Output the [x, y] coordinate of the center of the cell containing the given text.  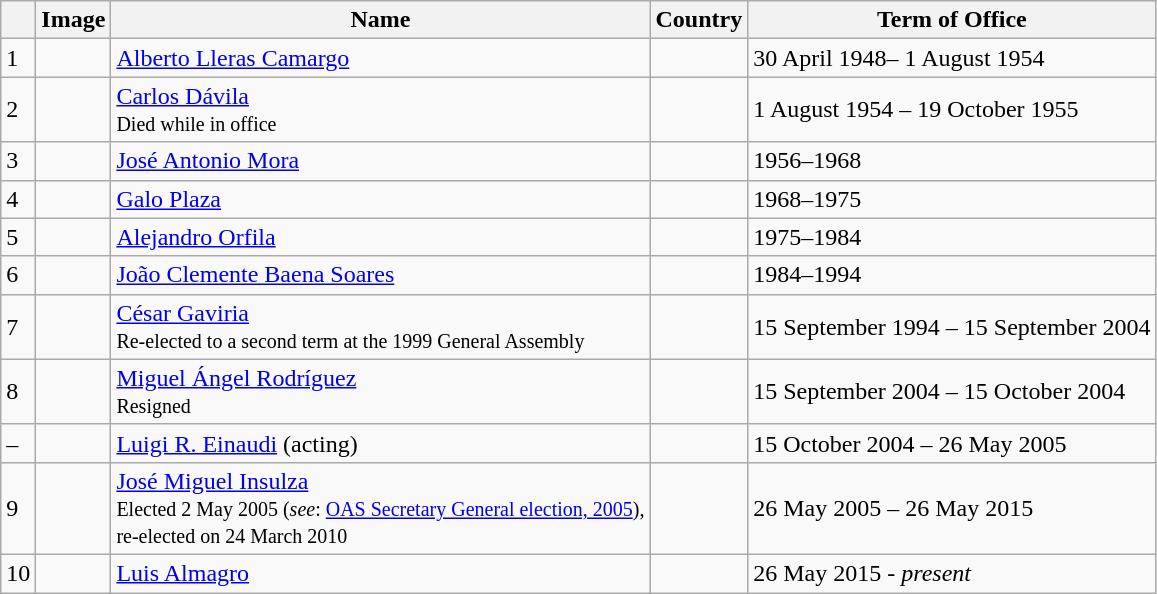
José Antonio Mora [380, 161]
7 [18, 326]
José Miguel InsulzaElected 2 May 2005 (see: OAS Secretary General election, 2005),re-elected on 24 March 2010 [380, 508]
Alejandro Orfila [380, 237]
15 September 2004 – 15 October 2004 [952, 392]
15 September 1994 – 15 September 2004 [952, 326]
15 October 2004 – 26 May 2005 [952, 443]
Name [380, 20]
1 [18, 58]
5 [18, 237]
1984–1994 [952, 275]
30 April 1948– 1 August 1954 [952, 58]
6 [18, 275]
26 May 2015 - present [952, 573]
Miguel Ángel RodríguezResigned [380, 392]
1956–1968 [952, 161]
Luis Almagro [380, 573]
– [18, 443]
Alberto Lleras Camargo [380, 58]
Image [74, 20]
Galo Plaza [380, 199]
3 [18, 161]
Country [699, 20]
João Clemente Baena Soares [380, 275]
8 [18, 392]
26 May 2005 – 26 May 2015 [952, 508]
10 [18, 573]
Term of Office [952, 20]
César GaviriaRe-elected to a second term at the 1999 General Assembly [380, 326]
4 [18, 199]
Luigi R. Einaudi (acting) [380, 443]
1968–1975 [952, 199]
1 August 1954 – 19 October 1955 [952, 110]
Carlos DávilaDied while in office [380, 110]
2 [18, 110]
9 [18, 508]
1975–1984 [952, 237]
